Determine the [x, y] coordinate at the center of the cell enclosing the given text.  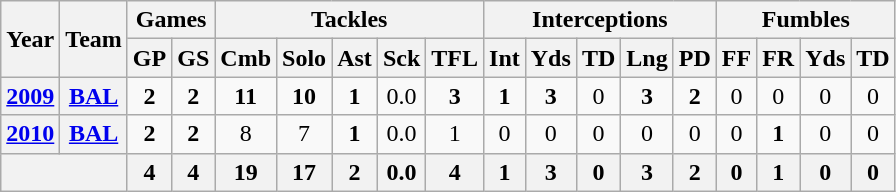
Interceptions [600, 20]
Team [94, 39]
TFL [455, 58]
PD [694, 58]
Int [505, 58]
2009 [30, 96]
GS [194, 58]
Games [170, 20]
Cmb [246, 58]
7 [304, 134]
FF [736, 58]
FR [778, 58]
Ast [355, 58]
Sck [401, 58]
11 [246, 96]
8 [246, 134]
Tackles [350, 20]
Fumbles [806, 20]
Year [30, 39]
19 [246, 172]
2010 [30, 134]
Lng [647, 58]
Solo [304, 58]
10 [304, 96]
GP [149, 58]
17 [304, 172]
